Detect which cell encompasses the target text, then output its [X, Y] center coordinate. 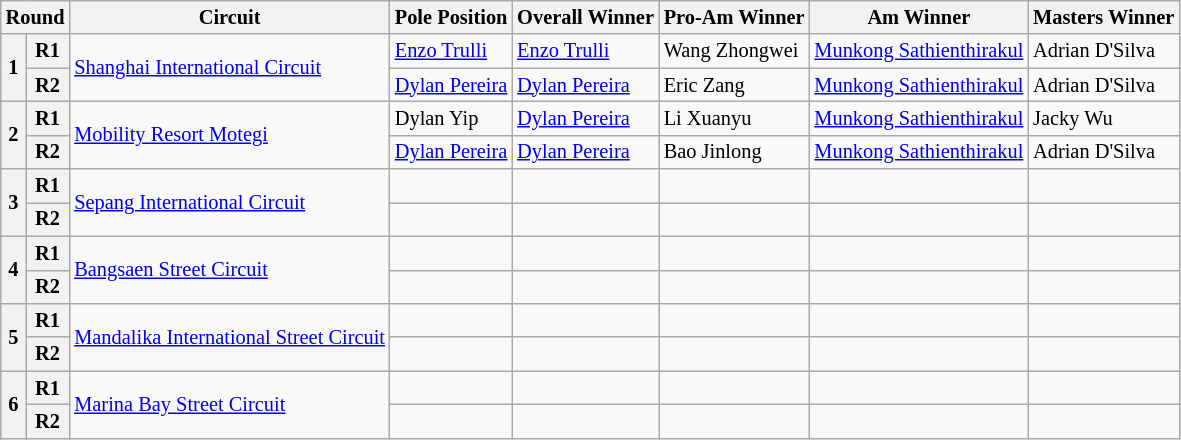
Sepang International Circuit [230, 202]
Jacky Wu [1104, 118]
Round [36, 17]
6 [14, 404]
Marina Bay Street Circuit [230, 404]
Pole Position [451, 17]
1 [14, 68]
2 [14, 134]
Wang Zhongwei [734, 51]
Overall Winner [586, 17]
Mobility Resort Motegi [230, 134]
Shanghai International Circuit [230, 68]
Dylan Yip [451, 118]
Mandalika International Street Circuit [230, 336]
Masters Winner [1104, 17]
Eric Zang [734, 85]
Bao Jinlong [734, 152]
3 [14, 202]
Li Xuanyu [734, 118]
5 [14, 336]
Pro-Am Winner [734, 17]
Am Winner [920, 17]
Bangsaen Street Circuit [230, 270]
4 [14, 270]
Circuit [230, 17]
